Capture the cell that displays the provided text and extract its (X, Y) central coordinate. 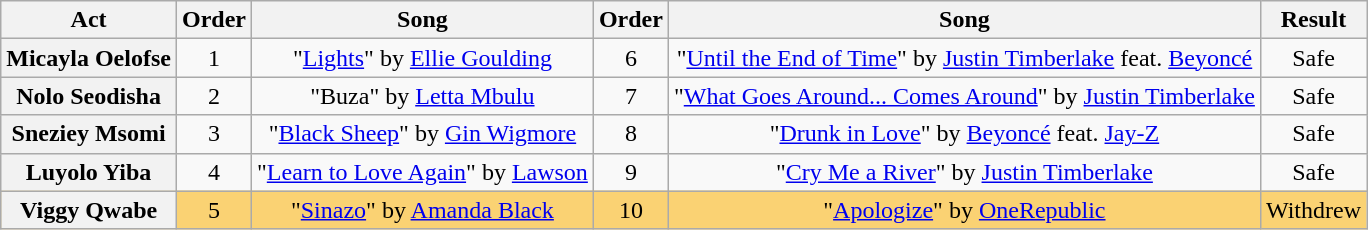
"Until the End of Time" by Justin Timberlake feat. Beyoncé (964, 58)
Luyolo Yiba (89, 172)
Act (89, 20)
Micayla Oelofse (89, 58)
"Black Sheep" by Gin Wigmore (422, 134)
6 (630, 58)
Nolo Seodisha (89, 96)
10 (630, 210)
7 (630, 96)
2 (214, 96)
"Lights" by Ellie Goulding (422, 58)
3 (214, 134)
"Apologize" by OneRepublic (964, 210)
Result (1313, 20)
Viggy Qwabe (89, 210)
8 (630, 134)
5 (214, 210)
9 (630, 172)
"What Goes Around... Comes Around" by Justin Timberlake (964, 96)
4 (214, 172)
"Cry Me a River" by Justin Timberlake (964, 172)
"Sinazo" by Amanda Black (422, 210)
Withdrew (1313, 210)
"Drunk in Love" by Beyoncé feat. Jay-Z (964, 134)
1 (214, 58)
"Buza" by Letta Mbulu (422, 96)
"Learn to Love Again" by Lawson (422, 172)
Sneziey Msomi (89, 134)
